Pinpoint the cell where the given text exists, returning its [X, Y] midpoint coordinate. 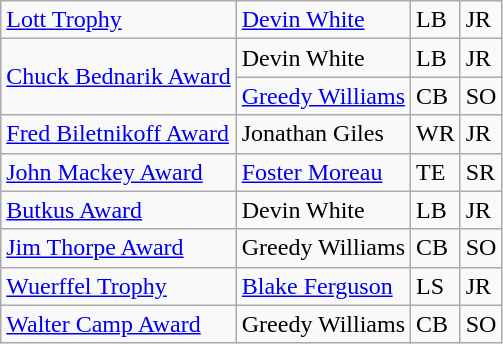
Chuck Bednarik Award [118, 77]
John Mackey Award [118, 172]
WR [436, 134]
TE [436, 172]
Butkus Award [118, 210]
Jim Thorpe Award [118, 248]
LS [436, 286]
Wuerffel Trophy [118, 286]
Lott Trophy [118, 20]
Blake Ferguson [323, 286]
Fred Biletnikoff Award [118, 134]
Walter Camp Award [118, 324]
Jonathan Giles [323, 134]
Foster Moreau [323, 172]
SR [481, 172]
